Extract the [X, Y] coordinate from the center of the cell holding the provided text.  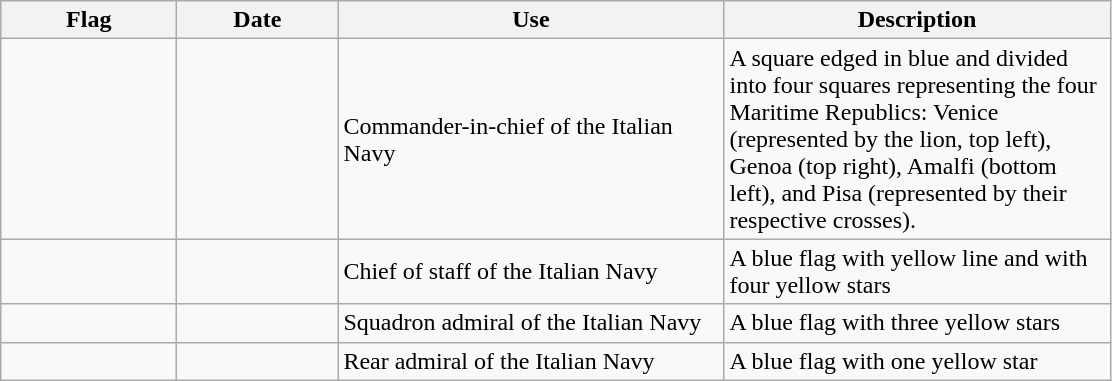
Rear admiral of the Italian Navy [531, 361]
Date [258, 20]
Squadron admiral of the Italian Navy [531, 323]
Chief of staff of the Italian Navy [531, 272]
A blue flag with yellow line and with four yellow stars [917, 272]
A blue flag with one yellow star [917, 361]
Commander-in-chief of the Italian Navy [531, 139]
Use [531, 20]
A blue flag with three yellow stars [917, 323]
Flag [89, 20]
Description [917, 20]
